Capture the cell that displays the provided text and extract its [X, Y] central coordinate. 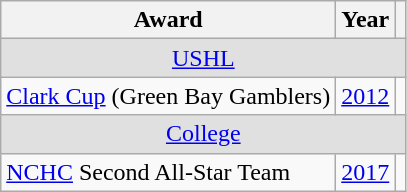
2017 [366, 172]
NCHC Second All-Star Team [168, 172]
College [204, 134]
Clark Cup (Green Bay Gamblers) [168, 96]
Year [366, 20]
2012 [366, 96]
USHL [204, 58]
Award [168, 20]
